Pinpoint the cell where the given text exists, returning its [x, y] midpoint coordinate. 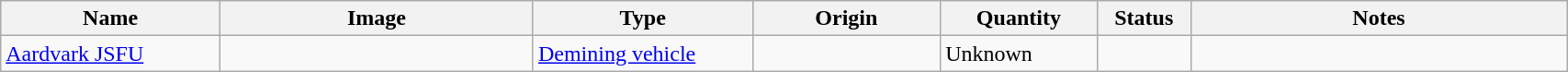
Origin [847, 18]
Type [643, 18]
Aardvark JSFU [110, 54]
Notes [1378, 18]
Demining vehicle [643, 54]
Name [110, 18]
Status [1144, 18]
Image [377, 18]
Unknown [1019, 54]
Quantity [1019, 18]
